Provide the [X, Y] coordinate of the cell's center where the given text is located.  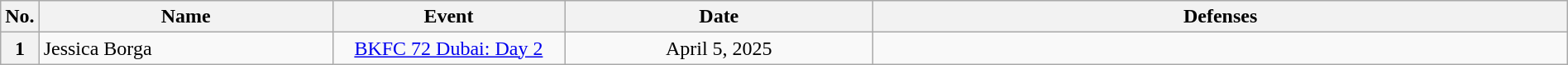
Name [185, 17]
BKFC 72 Dubai: Day 2 [448, 48]
1 [20, 48]
Defenses [1221, 17]
No. [20, 17]
Event [448, 17]
April 5, 2025 [719, 48]
Date [719, 17]
Jessica Borga [185, 48]
